Determine the (x, y) coordinate at the center of the cell enclosing the given text.  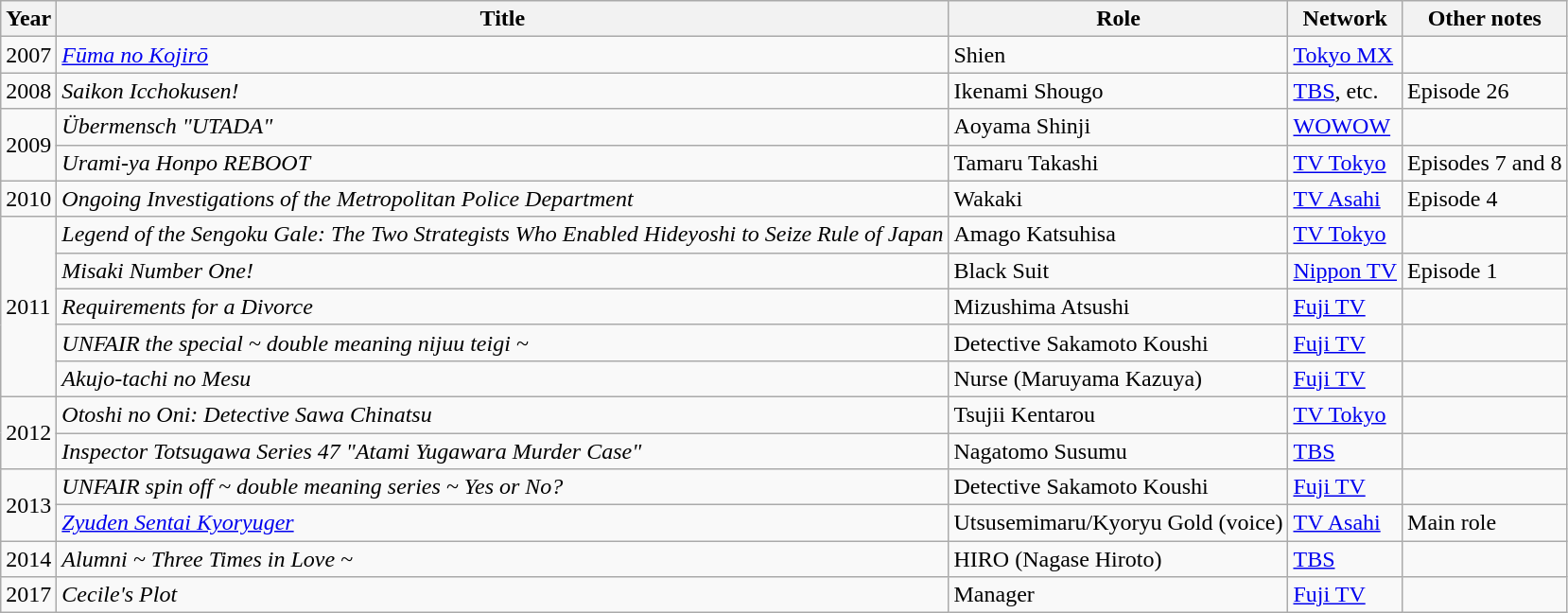
Black Suit (1118, 271)
Fūma no Kojirō (503, 55)
Misaki Number One! (503, 271)
Title (503, 19)
Episode 1 (1485, 271)
Aoyama Shinji (1118, 127)
TBS, etc. (1345, 91)
2017 (28, 595)
Year (28, 19)
Manager (1118, 595)
2014 (28, 559)
Network (1345, 19)
Saikon Icchokusen! (503, 91)
Nurse (Maruyama Kazuya) (1118, 378)
UNFAIR the special ~ double meaning nijuu teigi ~ (503, 342)
Cecile's Plot (503, 595)
Main role (1485, 523)
2007 (28, 55)
Episode 26 (1485, 91)
Ongoing Investigations of the Metropolitan Police Department (503, 199)
Requirements for a Divorce (503, 306)
2012 (28, 432)
Inspector Totsugawa Series 47 "Atami Yugawara Murder Case" (503, 451)
Episodes 7 and 8 (1485, 163)
Urami-ya Honpo REBOOT (503, 163)
Zyuden Sentai Kyoryuger (503, 523)
2011 (28, 306)
Übermensch "UTADA" (503, 127)
2013 (28, 505)
Tokyo MX (1345, 55)
Legend of the Sengoku Gale: The Two Strategists Who Enabled Hideyoshi to Seize Rule of Japan (503, 235)
Shien (1118, 55)
Wakaki (1118, 199)
Tamaru Takashi (1118, 163)
Amago Katsuhisa (1118, 235)
Otoshi no Oni: Detective Sawa Chinatsu (503, 414)
UNFAIR spin off ~ double meaning series ~ Yes or No? (503, 487)
2008 (28, 91)
WOWOW (1345, 127)
Episode 4 (1485, 199)
2010 (28, 199)
Role (1118, 19)
Tsujii Kentarou (1118, 414)
Alumni ~ Three Times in Love ~ (503, 559)
Mizushima Atsushi (1118, 306)
Nagatomo Susumu (1118, 451)
Other notes (1485, 19)
Akujo-tachi no Mesu (503, 378)
HIRO (Nagase Hiroto) (1118, 559)
Nippon TV (1345, 271)
Ikenami Shougo (1118, 91)
2009 (28, 145)
Utsusemimaru/Kyoryu Gold (voice) (1118, 523)
